Find where the given text appears and provide that cell's center as [x, y] coordinate. 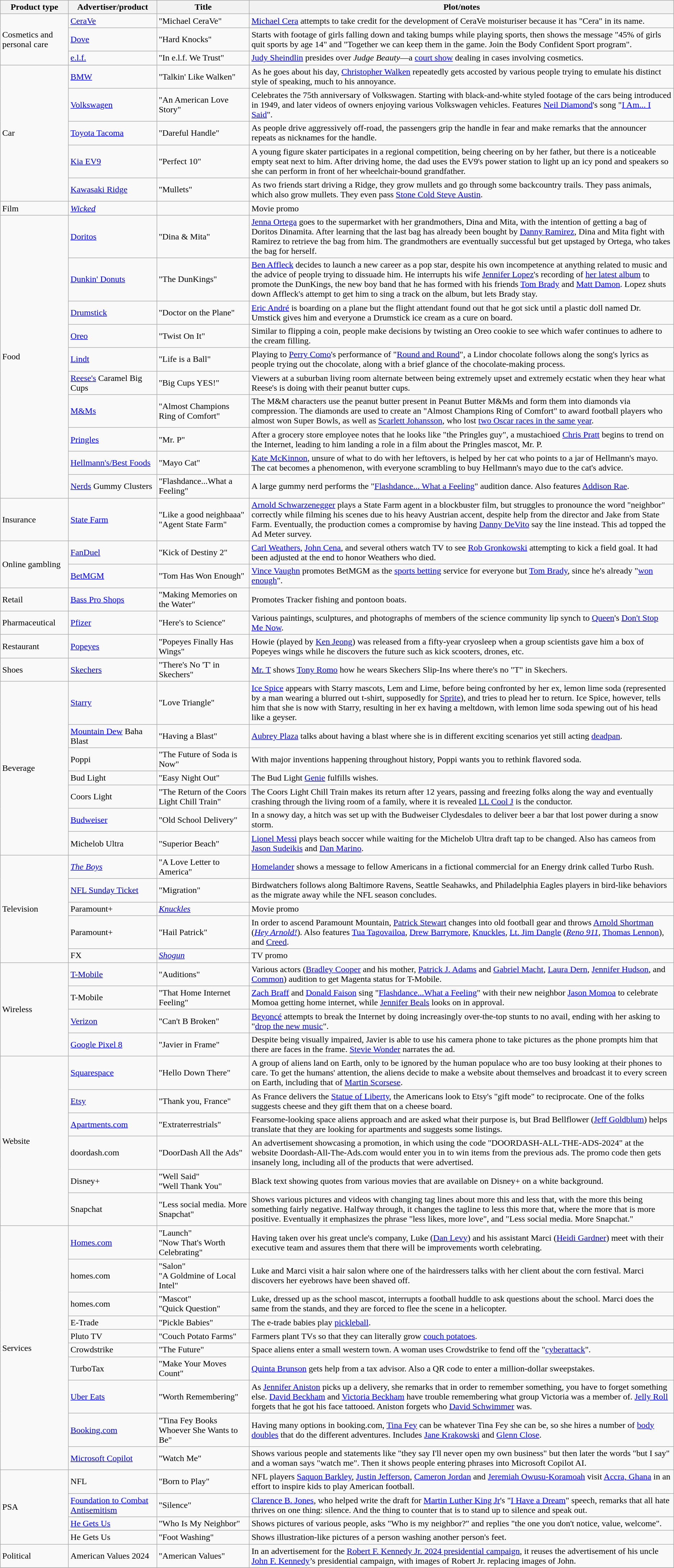
Foundation to Combat Antisemitism [112, 1505]
Various paintings, sculptures, and photographs of members of the science community lip synch to Queen's Don't Stop Me Now. [462, 623]
"Pickle Babies" [203, 1322]
"Doctor on the Plane" [203, 313]
Homelander shows a message to fellow Americans in a fictional commercial for an Energy drink called Turbo Rush. [462, 867]
"Talkin' Like Walken" [203, 76]
"Twist On It" [203, 336]
Kawasaki Ridge [112, 189]
Booking.com [112, 1430]
Mr. T shows Tony Romo how he wears Skechers Slip-Ins where there's no "T" in Skechers. [462, 670]
"Popeyes Finally Has Wings" [203, 646]
"Almost Champions Ring of Comfort" [203, 411]
Kia EV9 [112, 161]
Pharmaceutical [35, 623]
Vince Vaughn promotes BetMGM as the sports betting service for everyone but Tom Brady, since he's already "won enough". [462, 576]
Farmers plant TVs so that they can literally grow couch potatoes. [462, 1336]
Political [35, 1556]
Cosmetics and personal care [35, 40]
"Like a good neighbaaa""Agent State Farm" [203, 519]
"Michael CeraVe" [203, 21]
"The DunKings" [203, 279]
A large gummy nerd performs the "Flashdance... What a Feeling" audition dance. Also features Addison Rae. [462, 486]
"A Love Letter to America" [203, 867]
Black text showing quotes from various movies that are available on Disney+ on a white background. [462, 1181]
"Foot Washing" [203, 1537]
With major inventions happening throughout history, Poppi wants you to rethink flavored soda. [462, 760]
Apartments.com [112, 1125]
"There's No 'T' in Skechers" [203, 670]
Shoes [35, 670]
Shows illustration-like pictures of a person washing another person's feet. [462, 1537]
Lindt [112, 359]
"Mayo Cat" [203, 463]
"Extraterrestrials" [203, 1125]
BetMGM [112, 576]
"Couch Potato Farms" [203, 1336]
"Hail Patrick" [203, 932]
Hellmann's/Best Foods [112, 463]
The Bud Light Genie fulfills wishes. [462, 778]
"Love Triangle" [203, 703]
"Mascot""Quick Question" [203, 1304]
Disney+ [112, 1181]
"Tina Fey Books Whoever She Wants to Be" [203, 1430]
"Javier in Frame" [203, 1044]
"Making Memories on the Water" [203, 599]
Car [35, 133]
FanDuel [112, 552]
"Auditions" [203, 974]
Knuckles [203, 909]
"Mr. P" [203, 439]
E-Trade [112, 1322]
Skechers [112, 670]
"DoorDash All the Ads" [203, 1153]
Toyota Tacoma [112, 133]
The e-trade babies play pickleball. [462, 1322]
Doritos [112, 236]
"Launch""Now That's Worth Celebrating" [203, 1243]
Retail [35, 599]
Promotes Tracker fishing and pontoon boats. [462, 599]
Dunkin' Donuts [112, 279]
Pfizer [112, 623]
"Big Cups YES!" [203, 383]
Crowdstrike [112, 1350]
"Tom Has Won Enough" [203, 576]
Website [35, 1141]
Oreo [112, 336]
Starry [112, 703]
Nerds Gummy Clusters [112, 486]
"Hard Knocks" [203, 40]
NFL [112, 1481]
Coors Light [112, 796]
"Migration" [203, 890]
"That Home Internet Feeling" [203, 997]
Bass Pro Shops [112, 599]
"Mullets" [203, 189]
M&Ms [112, 411]
"Make Your Moves Count" [203, 1368]
TurboTax [112, 1368]
Mountain Dew Baha Blast [112, 736]
Verizon [112, 1021]
State Farm [112, 519]
Etsy [112, 1101]
NFL Sunday Ticket [112, 890]
Shogun [203, 956]
"Thank you, France" [203, 1101]
"Less social media. More Snapchat" [203, 1209]
"Old School Delivery" [203, 820]
Plot/notes [462, 7]
Michelob Ultra [112, 843]
"Silence" [203, 1505]
Shows pictures of various people, asks "Who is my neighbor?" and replies "the one you don't notice, value, welcome". [462, 1524]
Volkswagen [112, 105]
Homes.com [112, 1243]
Lionel Messi plays beach soccer while waiting for the Michelob Ultra draft tap to be changed. Also has cameos from Jason Sudeikis and Dan Marino. [462, 843]
Uber Eats [112, 1397]
CeraVe [112, 21]
Microsoft Copilot [112, 1458]
"Having a Blast" [203, 736]
e.l.f. [112, 58]
Google Pixel 8 [112, 1044]
doordash.com [112, 1153]
"Easy Night Out" [203, 778]
"The Future of Soda is Now" [203, 760]
"Can't B Broken" [203, 1021]
Bud Light [112, 778]
"Watch Me" [203, 1458]
BMW [112, 76]
"An American Love Story" [203, 105]
"The Future" [203, 1350]
"Born to Play" [203, 1481]
Dove [112, 40]
"Worth Remembering" [203, 1397]
American Values 2024 [112, 1556]
Wicked [112, 208]
Beverage [35, 768]
TV promo [462, 956]
Pringles [112, 439]
Beyoncé attempts to break the Internet by doing increasingly over-the-top stunts to no avail, ending with her asking to "drop the new music". [462, 1021]
Similar to flipping a coin, people make decisions by twisting an Oreo cookie to see which wafer continues to adhere to the cream filling. [462, 336]
"Dareful Handle" [203, 133]
"Hello Down There" [203, 1073]
Judy Sheindlin presides over Judge Beauty—a court show dealing in cases involving cosmetics. [462, 58]
Aubrey Plaza talks about having a blast where she is in different exciting scenarios yet still acting deadpan. [462, 736]
Drumstick [112, 313]
FX [112, 956]
"Superior Beach" [203, 843]
Space aliens enter a small western town. A woman uses Crowdstrike to fend off the "cyberattack". [462, 1350]
"Flashdance...What a Feeling" [203, 486]
Budweiser [112, 820]
"Salon""A Goldmine of Local Intel" [203, 1276]
"Kick of Destiny 2" [203, 552]
Title [203, 7]
Film [35, 208]
Product type [35, 7]
Online gambling [35, 564]
Insurance [35, 519]
Food [35, 356]
Poppi [112, 760]
Services [35, 1348]
Wireless [35, 1009]
"American Values" [203, 1556]
Pluto TV [112, 1336]
"Life is a Ball" [203, 359]
The Boys [112, 867]
"The Return of the Coors Light Chill Train" [203, 796]
Quinta Brunson gets help from a tax advisor. Also a QR code to enter a million-dollar sweepstakes. [462, 1368]
Michael Cera attempts to take credit for the development of CeraVe moisturiser because it has "Cera" in its name. [462, 21]
"Well Said""Well Thank You" [203, 1181]
"In e.l.f. We Trust" [203, 58]
Reese's Caramel Big Cups [112, 383]
Television [35, 909]
"Here's to Science" [203, 623]
In a snowy day, a hitch was set up with the Budweiser Clydesdales to deliver beer a bar that lost power during a snow storm. [462, 820]
Squarespace [112, 1073]
PSA [35, 1507]
"Perfect 10" [203, 161]
Snapchat [112, 1209]
"Who Is My Neighbor" [203, 1524]
Advertiser/product [112, 7]
"Dina & Mita" [203, 236]
Popeyes [112, 646]
Restaurant [35, 646]
